Provide the [X, Y] coordinate of the cell's center where the given text is located.  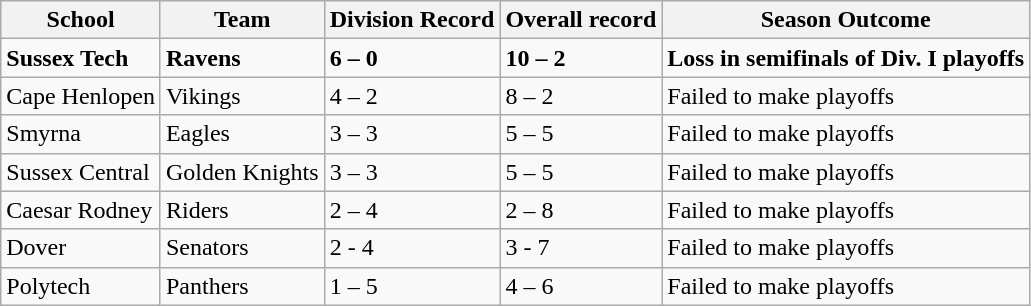
4 – 6 [581, 286]
Dover [81, 248]
Caesar Rodney [81, 210]
Ravens [242, 58]
4 – 2 [412, 96]
2 - 4 [412, 248]
8 – 2 [581, 96]
2 – 8 [581, 210]
Sussex Central [81, 172]
2 – 4 [412, 210]
School [81, 20]
Vikings [242, 96]
10 – 2 [581, 58]
Eagles [242, 134]
Cape Henlopen [81, 96]
Sussex Tech [81, 58]
Panthers [242, 286]
Riders [242, 210]
Golden Knights [242, 172]
Overall record [581, 20]
Division Record [412, 20]
Season Outcome [846, 20]
6 – 0 [412, 58]
1 – 5 [412, 286]
Smyrna [81, 134]
3 - 7 [581, 248]
Polytech [81, 286]
Senators [242, 248]
Loss in semifinals of Div. I playoffs [846, 58]
Team [242, 20]
